Return the (x, y) coordinate for the center point of the cell that contains the specified text.  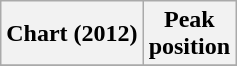
Chart (2012) (72, 34)
Peakposition (189, 34)
